Determine the (x, y) coordinate at the center of the cell enclosing the given text.  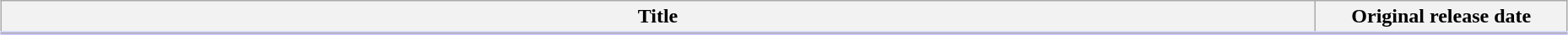
Title (658, 17)
Original release date (1441, 17)
